Scan for the cell matching the given text and deliver its (X, Y) coordinate at center. 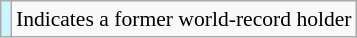
Indicates a former world-record holder (184, 19)
